Find where the given text appears and provide that cell's center as (x, y) coordinate. 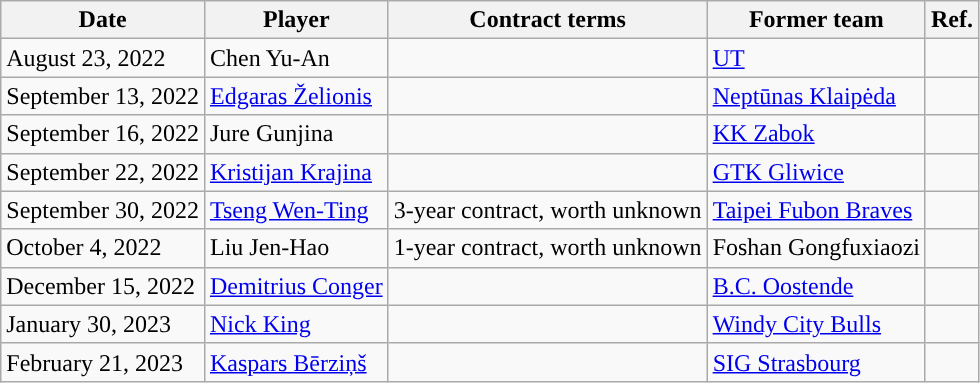
Taipei Fubon Braves (816, 210)
December 15, 2022 (103, 286)
Liu Jen-Hao (296, 248)
3-year contract, worth unknown (548, 210)
SIG Strasbourg (816, 362)
Player (296, 20)
1-year contract, worth unknown (548, 248)
B.C. Oostende (816, 286)
Neptūnas Klaipėda (816, 96)
January 30, 2023 (103, 324)
Demitrius Conger (296, 286)
Edgaras Želionis (296, 96)
Chen Yu-An (296, 58)
September 30, 2022 (103, 210)
August 23, 2022 (103, 58)
Ref. (952, 20)
Foshan Gongfuxiaozi (816, 248)
February 21, 2023 (103, 362)
Kristijan Krajina (296, 172)
UT (816, 58)
September 16, 2022 (103, 134)
Windy City Bulls (816, 324)
GTK Gliwice (816, 172)
Nick King (296, 324)
Contract terms (548, 20)
Date (103, 20)
September 13, 2022 (103, 96)
Former team (816, 20)
September 22, 2022 (103, 172)
Tseng Wen-Ting (296, 210)
Jure Gunjina (296, 134)
Kaspars Bērziņš (296, 362)
KK Zabok (816, 134)
October 4, 2022 (103, 248)
